Extract the (X, Y) coordinate from the center of the cell holding the provided text.  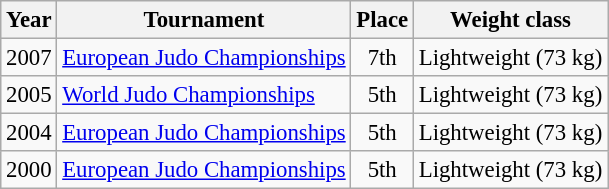
2005 (29, 95)
7th (382, 58)
Tournament (204, 20)
Place (382, 20)
2007 (29, 58)
2000 (29, 170)
Year (29, 20)
Weight class (510, 20)
2004 (29, 133)
World Judo Championships (204, 95)
